Find where the given text appears and provide that cell's center as (x, y) coordinate. 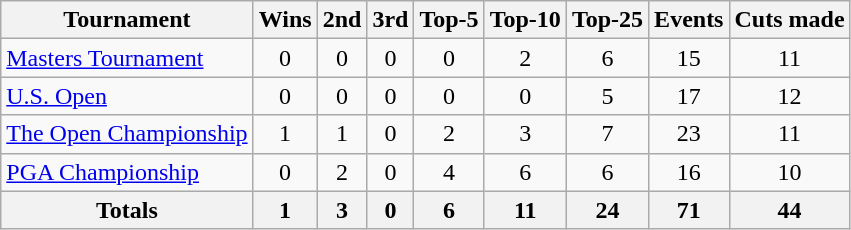
23 (689, 134)
PGA Championship (127, 172)
4 (449, 172)
17 (689, 96)
7 (607, 134)
Top-5 (449, 20)
5 (607, 96)
12 (790, 96)
Wins (285, 20)
Tournament (127, 20)
10 (790, 172)
The Open Championship (127, 134)
Totals (127, 210)
44 (790, 210)
71 (689, 210)
16 (689, 172)
24 (607, 210)
Masters Tournament (127, 58)
3rd (390, 20)
Top-10 (525, 20)
Cuts made (790, 20)
U.S. Open (127, 96)
Events (689, 20)
Top-25 (607, 20)
15 (689, 58)
2nd (342, 20)
